Find where the given text appears and provide that cell's center as (X, Y) coordinate. 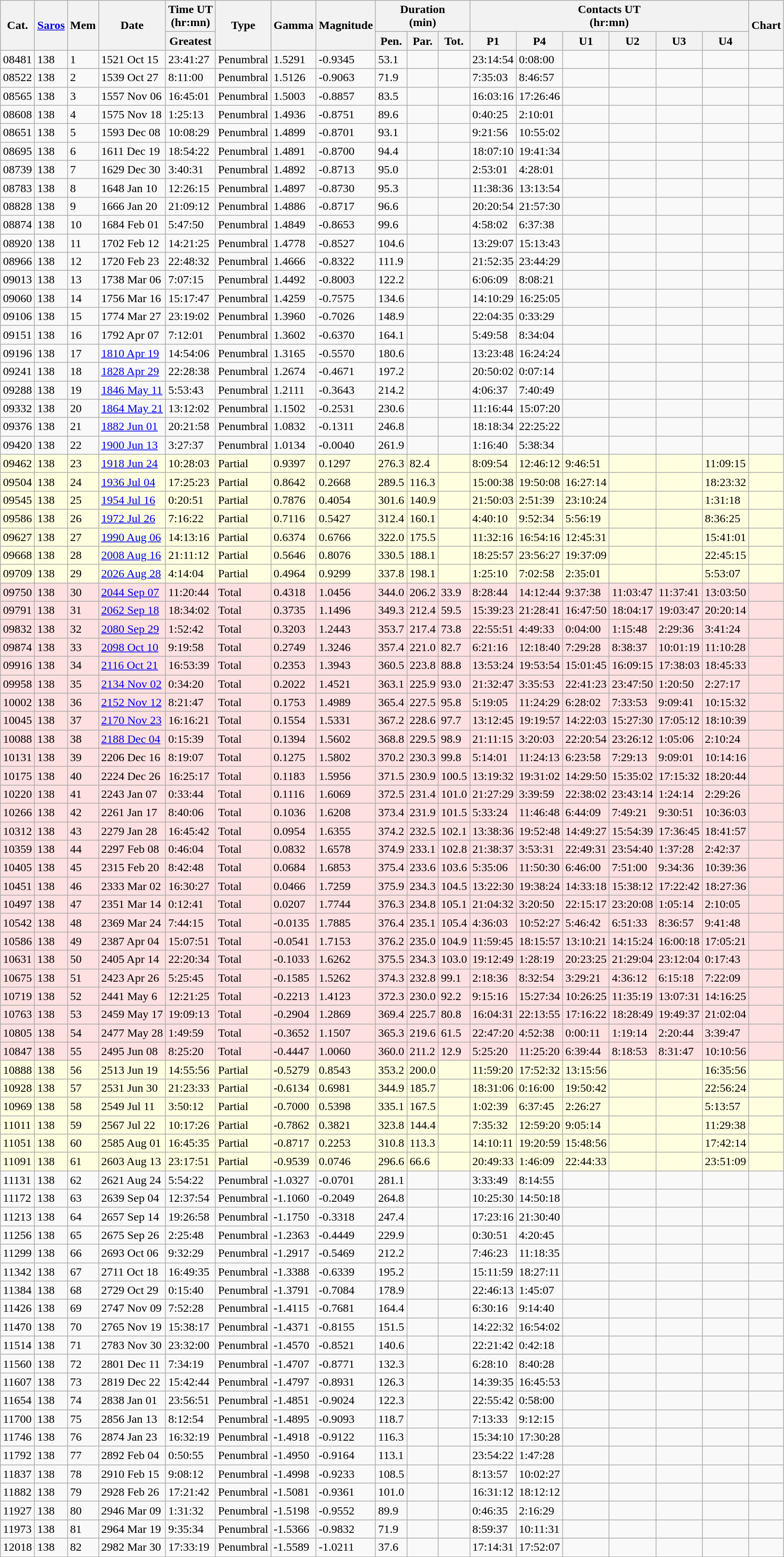
13:23:48 (493, 353)
11:20:44 (190, 592)
4:40:10 (493, 518)
1756 Mar 16 (132, 298)
235.0 (423, 941)
39 (83, 757)
16:24:24 (539, 353)
104.5 (454, 886)
50 (83, 959)
08481 (17, 59)
2080 Sep 29 (132, 629)
0.7876 (294, 500)
1936 Jul 04 (132, 482)
-0.3318 (345, 1217)
18:31:06 (493, 1088)
8:46:57 (539, 78)
8:14:55 (539, 1180)
2369 Mar 24 (132, 923)
13:13:54 (539, 188)
08522 (17, 78)
9:09:01 (679, 757)
53 (83, 1015)
21:30:40 (539, 1217)
376.4 (391, 923)
1:25:10 (493, 574)
11299 (17, 1253)
1:02:39 (493, 1106)
10359 (17, 849)
323.8 (391, 1125)
0.0207 (294, 904)
375.9 (391, 886)
9:08:12 (190, 1474)
7:40:49 (539, 390)
45 (83, 868)
-1.1060 (294, 1198)
1.6578 (345, 849)
83.5 (391, 96)
200.0 (423, 1070)
2838 Jan 01 (132, 1400)
101.5 (454, 812)
2116 Oct 21 (132, 666)
-1.5198 (294, 1511)
6:46:00 (586, 868)
100.5 (454, 776)
22:28:38 (190, 372)
2026 Aug 28 (132, 574)
82 (83, 1547)
4:36:03 (493, 923)
2495 Jun 08 (132, 1051)
0.8543 (345, 1070)
5 (83, 133)
08874 (17, 224)
23:41:27 (190, 59)
44 (83, 849)
16:54:16 (539, 537)
14:39:35 (493, 1382)
93.0 (454, 684)
230.3 (423, 757)
23:17:51 (190, 1162)
22:49:31 (586, 849)
-0.9345 (345, 59)
92.2 (454, 996)
73 (83, 1382)
374.3 (391, 978)
1918 Jun 24 (132, 463)
22:15:17 (586, 904)
U2 (633, 41)
9:14:40 (539, 1308)
8:21:47 (190, 702)
-0.9233 (345, 1474)
0:16:00 (539, 1088)
21:52:35 (493, 262)
11384 (17, 1290)
16:45:01 (190, 96)
2152 Nov 12 (132, 702)
2008 Aug 16 (132, 556)
17:33:19 (190, 1547)
18:20:44 (726, 776)
54 (83, 1033)
16:35:56 (726, 1070)
09916 (17, 666)
-1.0327 (294, 1180)
11882 (17, 1492)
2657 Sep 14 (132, 1217)
11:32:16 (493, 537)
1:20:50 (679, 684)
U4 (726, 41)
11011 (17, 1125)
9:21:56 (493, 133)
10928 (17, 1088)
09709 (17, 574)
72 (83, 1363)
P1 (493, 41)
-0.9539 (294, 1162)
9:52:34 (539, 518)
322.0 (391, 537)
0.0832 (294, 849)
1990 Aug 06 (132, 537)
11:59:45 (493, 941)
4:49:33 (539, 629)
-0.0541 (294, 941)
8:34:04 (539, 335)
1:31:32 (190, 1511)
22:55:51 (493, 629)
-1.4851 (294, 1400)
1.4778 (294, 243)
11342 (17, 1272)
2044 Sep 07 (132, 592)
0.3735 (294, 611)
15 (83, 317)
8:13:57 (493, 1474)
365.4 (391, 702)
2946 Mar 09 (132, 1511)
105.1 (454, 904)
Chart (766, 25)
-0.2531 (345, 408)
-0.8751 (345, 114)
27 (83, 537)
225.9 (423, 684)
-0.8931 (345, 1382)
1.6355 (345, 831)
-0.4449 (345, 1235)
1.4521 (345, 684)
2315 Feb 20 (132, 868)
2:10:01 (539, 114)
22:25:22 (539, 427)
18:15:57 (539, 941)
10:15:32 (726, 702)
4:06:37 (493, 390)
-0.6339 (345, 1272)
8:42:48 (190, 868)
89.6 (391, 114)
75 (83, 1418)
2206 Dec 16 (132, 757)
375.5 (391, 959)
5:54:22 (190, 1180)
108.5 (391, 1474)
66 (83, 1253)
14:55:56 (190, 1070)
1.5126 (294, 78)
-0.5570 (345, 353)
1.2869 (345, 1015)
1.4492 (294, 280)
1684 Feb 01 (132, 224)
68 (83, 1290)
1:49:59 (190, 1033)
1.4123 (345, 996)
14:22:32 (493, 1327)
25 (83, 500)
10719 (17, 996)
360.0 (391, 1051)
22:38:02 (586, 794)
13 (83, 280)
49 (83, 941)
0:15:40 (190, 1290)
-0.7575 (345, 298)
376.3 (391, 904)
18:04:17 (633, 611)
0.2668 (345, 482)
-1.4797 (294, 1382)
0:33:29 (539, 317)
234.8 (423, 904)
1846 May 11 (132, 390)
-1.4998 (294, 1474)
9:09:41 (679, 702)
76 (83, 1437)
0.1183 (294, 776)
330.5 (391, 556)
18:28:49 (633, 1015)
7:51:00 (633, 868)
15:11:59 (493, 1272)
231.9 (423, 812)
71 (83, 1345)
8:40:06 (190, 812)
2:16:29 (539, 1511)
2531 Jun 30 (132, 1088)
1:46:09 (539, 1162)
23:56:51 (190, 1400)
18:12:12 (539, 1492)
10088 (17, 739)
2243 Jan 07 (132, 794)
0.2022 (294, 684)
9:34:36 (679, 868)
22:41:23 (586, 684)
2:26:27 (586, 1106)
16:16:21 (190, 721)
2549 Jul 11 (132, 1106)
55 (83, 1051)
122.3 (391, 1400)
5:35:06 (493, 868)
7:16:22 (190, 518)
103.0 (454, 959)
1666 Jan 20 (132, 206)
-1.0211 (345, 1547)
9 (83, 206)
8:25:20 (190, 1051)
1:28:19 (539, 959)
10:17:26 (190, 1125)
63 (83, 1198)
1593 Dec 08 (132, 133)
0:33:44 (190, 794)
17:38:03 (679, 666)
-1.4707 (294, 1363)
232.5 (423, 831)
2982 Mar 30 (132, 1547)
23:44:29 (539, 262)
3:41:24 (726, 629)
19:38:24 (539, 886)
1.3960 (294, 317)
11:59:20 (493, 1070)
1.6262 (345, 959)
21:11:12 (190, 556)
175.5 (423, 537)
164.4 (391, 1308)
0.1116 (294, 794)
11131 (17, 1180)
8:31:47 (679, 1051)
2910 Feb 15 (132, 1474)
12:46:12 (539, 463)
12:18:40 (539, 647)
9:37:38 (586, 592)
57 (83, 1088)
195.2 (391, 1272)
11:09:15 (726, 463)
373.4 (391, 812)
102.8 (454, 849)
2585 Aug 01 (132, 1143)
11470 (17, 1327)
229.5 (423, 739)
1:16:40 (493, 445)
99.1 (454, 978)
1:52:42 (190, 629)
10969 (17, 1106)
11091 (17, 1162)
-0.9164 (345, 1456)
1.7885 (345, 923)
1:37:28 (679, 849)
122.2 (391, 280)
337.8 (391, 574)
11:18:35 (539, 1253)
0.1297 (345, 463)
18:10:39 (726, 721)
8:19:07 (190, 757)
12:45:31 (586, 537)
0.3821 (345, 1125)
1720 Feb 23 (132, 262)
-0.6134 (294, 1088)
19:19:57 (539, 721)
9:30:51 (679, 812)
1.7153 (345, 941)
206.2 (423, 592)
140.9 (423, 500)
261.9 (391, 445)
10220 (17, 794)
18:45:33 (726, 666)
10:28:03 (190, 463)
360.5 (391, 666)
1.4259 (294, 298)
-0.1311 (345, 427)
2:29:36 (679, 629)
17:05:21 (726, 941)
4:20:45 (539, 1235)
0.0746 (345, 1162)
18:34:02 (190, 611)
10847 (17, 1051)
5:49:58 (493, 335)
19:20:59 (539, 1143)
12:21:25 (190, 996)
09545 (17, 500)
21:57:30 (539, 206)
10:14:16 (726, 757)
221.0 (423, 647)
09013 (17, 280)
14:16:25 (726, 996)
09376 (17, 427)
20:23:25 (586, 959)
10:08:29 (190, 133)
7:52:28 (190, 1308)
1.5003 (294, 96)
99.8 (454, 757)
375.4 (391, 868)
15:41:01 (726, 537)
14:13:16 (190, 537)
281.1 (391, 1180)
53.1 (391, 59)
20 (83, 408)
23:47:50 (633, 684)
2747 Nov 09 (132, 1308)
2:29:26 (726, 794)
301.6 (391, 500)
19:53:54 (539, 666)
67 (83, 1272)
61 (83, 1162)
18:23:32 (726, 482)
-0.3643 (345, 390)
16:30:27 (190, 886)
15:48:56 (586, 1143)
09288 (17, 390)
26 (83, 518)
349.3 (391, 611)
1521 Oct 15 (132, 59)
77 (83, 1456)
Par. (423, 41)
22:55:42 (493, 1400)
20:20:14 (726, 611)
0.9397 (294, 463)
235.1 (423, 923)
0:50:55 (190, 1456)
0.0466 (294, 886)
15:17:47 (190, 298)
4:36:12 (633, 978)
2928 Feb 26 (132, 1492)
38 (83, 739)
-1.4895 (294, 1418)
0.1753 (294, 702)
4:14:04 (190, 574)
11514 (17, 1345)
0:46:04 (190, 849)
5:13:57 (726, 1106)
178.9 (391, 1290)
33 (83, 647)
11:10:28 (726, 647)
13:19:32 (493, 776)
1.4892 (294, 169)
21:29:04 (633, 959)
59 (83, 1125)
37.6 (391, 1547)
2062 Sep 18 (132, 611)
1828 Apr 29 (132, 372)
1.5291 (294, 59)
09504 (17, 482)
2801 Dec 11 (132, 1363)
-0.2049 (345, 1198)
10451 (17, 886)
16:45:35 (190, 1143)
-0.7862 (294, 1125)
17:30:28 (539, 1437)
65 (83, 1235)
15:07:20 (539, 408)
-0.7026 (345, 317)
21:28:41 (539, 611)
118.7 (391, 1418)
376.2 (391, 941)
23:54:40 (633, 849)
16:03:16 (493, 96)
08565 (17, 96)
372.3 (391, 996)
88.8 (454, 666)
Cat. (17, 25)
3:27:37 (190, 445)
08739 (17, 169)
1539 Oct 27 (132, 78)
23:26:12 (633, 739)
2:27:17 (726, 684)
1954 Jul 16 (132, 500)
12.9 (454, 1051)
Duration(min) (423, 16)
08966 (17, 262)
9:41:48 (726, 923)
22:04:35 (493, 317)
14:15:24 (633, 941)
7:02:58 (539, 574)
10 (83, 224)
-0.8527 (345, 243)
2693 Oct 06 (132, 1253)
1 (83, 59)
10:52:27 (539, 923)
197.2 (391, 372)
78 (83, 1474)
217.4 (423, 629)
8:40:28 (539, 1363)
64 (83, 1217)
2333 Mar 02 (132, 886)
73.8 (454, 629)
11:24:29 (539, 702)
16:25:17 (190, 776)
0.2353 (294, 666)
08783 (17, 188)
14:10:29 (493, 298)
7:13:33 (493, 1418)
22:48:32 (190, 262)
247.4 (391, 1217)
23:51:09 (726, 1162)
7:29:13 (633, 757)
12:26:15 (190, 188)
19:09:13 (190, 1015)
17:22:42 (679, 886)
18:27:11 (539, 1272)
56 (83, 1070)
23:12:04 (679, 959)
8:38:37 (633, 647)
2279 Jan 28 (132, 831)
1702 Feb 12 (132, 243)
13:07:31 (679, 996)
19:50:08 (539, 482)
7 (83, 169)
23:54:22 (493, 1456)
1900 Jun 13 (132, 445)
5:46:42 (586, 923)
-0.8730 (345, 188)
17:52:32 (539, 1070)
-0.9361 (345, 1492)
15:38:17 (190, 1327)
4 (83, 114)
12:59:20 (539, 1125)
11:35:19 (633, 996)
-1.4950 (294, 1456)
2874 Jan 23 (132, 1437)
15:42:44 (190, 1382)
95.8 (454, 702)
36 (83, 702)
0:12:41 (190, 904)
-0.3652 (294, 1033)
6:39:44 (586, 1051)
21:04:32 (493, 904)
5:47:50 (190, 224)
1.4936 (294, 114)
1810 Apr 19 (132, 353)
42 (83, 812)
-0.9063 (345, 78)
09420 (17, 445)
10131 (17, 757)
0.1036 (294, 812)
-0.8155 (345, 1327)
0.8642 (294, 482)
17:05:12 (679, 721)
1972 Jul 26 (132, 518)
-1.1750 (294, 1217)
15:35:02 (633, 776)
1:15:48 (633, 629)
10497 (17, 904)
69 (83, 1308)
5:14:01 (493, 757)
9:15:16 (493, 996)
09332 (17, 408)
0.1275 (294, 757)
369.4 (391, 1015)
Tot. (454, 41)
0:40:25 (493, 114)
08608 (17, 114)
11172 (17, 1198)
94.4 (391, 151)
14:49:27 (586, 831)
15:01:45 (586, 666)
2:42:37 (726, 849)
14:22:03 (586, 721)
18:27:36 (726, 886)
1.4989 (345, 702)
7:35:03 (493, 78)
41 (83, 794)
2765 Nov 19 (132, 1327)
18:25:57 (493, 556)
6:23:58 (586, 757)
14:12:44 (539, 592)
5:56:19 (586, 518)
4:58:02 (493, 224)
1.2111 (294, 390)
151.5 (391, 1327)
1.3246 (345, 647)
09241 (17, 372)
37 (83, 721)
23:10:24 (586, 500)
2170 Nov 23 (132, 721)
16:49:35 (190, 1272)
0.4318 (294, 592)
0:15:39 (190, 739)
3:39:59 (539, 794)
22:20:54 (586, 739)
-1.5081 (294, 1492)
160.1 (423, 518)
6:21:16 (493, 647)
-0.1585 (294, 978)
0:30:51 (493, 1235)
22 (83, 445)
17:36:45 (679, 831)
31 (83, 611)
11607 (17, 1382)
11:37:41 (679, 592)
13:03:50 (726, 592)
Mem (83, 25)
211.2 (423, 1051)
10:55:02 (539, 133)
1:05:14 (679, 904)
22:45:15 (726, 556)
08651 (17, 133)
1.6069 (345, 794)
16:45:42 (190, 831)
Date (132, 25)
10:10:56 (726, 1051)
-0.9832 (345, 1529)
8:28:44 (493, 592)
3:29:21 (586, 978)
23:43:14 (633, 794)
21:27:29 (493, 794)
0.4054 (345, 500)
2224 Dec 26 (132, 776)
212.4 (423, 611)
225.7 (423, 1015)
7:07:15 (190, 280)
3:50:12 (190, 1106)
62 (83, 1180)
1.3943 (345, 666)
95.3 (391, 188)
2729 Oct 29 (132, 1290)
335.1 (391, 1106)
2513 Jun 19 (132, 1070)
09106 (17, 317)
11:50:30 (539, 868)
1.6853 (345, 868)
2:51:39 (539, 500)
20:50:02 (493, 372)
3:20:03 (539, 739)
5:25:45 (190, 978)
21:23:33 (190, 1088)
10:39:36 (726, 868)
20:21:58 (190, 427)
370.2 (391, 757)
28 (83, 556)
Magnitude (345, 25)
0.2253 (345, 1143)
08695 (17, 151)
344.0 (391, 592)
102.1 (454, 831)
35 (83, 684)
2188 Dec 04 (132, 739)
1.6208 (345, 812)
2 (83, 78)
6 (83, 151)
2405 Apr 14 (132, 959)
-0.8322 (345, 262)
140.6 (391, 1345)
19 (83, 390)
3:39:47 (726, 1033)
374.2 (391, 831)
08828 (17, 206)
Gamma (294, 25)
11:29:38 (726, 1125)
10266 (17, 812)
0:46:35 (493, 1511)
5:19:05 (493, 702)
7:46:23 (493, 1253)
4:28:01 (539, 169)
18:41:57 (726, 831)
Contacts UT(hr:mn) (609, 16)
7:33:53 (633, 702)
10:02:27 (539, 1474)
7:49:21 (633, 812)
2964 Mar 19 (132, 1529)
P4 (539, 41)
48 (83, 923)
353.7 (391, 629)
21:50:03 (493, 500)
233.1 (423, 849)
0:20:51 (190, 500)
2:20:44 (679, 1033)
0:34:20 (190, 684)
10:01:19 (679, 647)
7:12:01 (190, 335)
16:31:12 (493, 1492)
18:54:22 (190, 151)
Greatest (190, 41)
1.4899 (294, 133)
10002 (17, 702)
6:44:09 (586, 812)
363.1 (391, 684)
1.5602 (345, 739)
52 (83, 996)
8 (83, 188)
1.4886 (294, 206)
-0.0040 (345, 445)
40 (83, 776)
180.6 (391, 353)
1629 Dec 30 (132, 169)
1:47:28 (539, 1456)
4:52:38 (539, 1033)
13:15:56 (586, 1070)
9:32:29 (190, 1253)
24 (83, 482)
0.0684 (294, 868)
5:53:07 (726, 574)
11927 (17, 1511)
21:32:47 (493, 684)
19:12:49 (493, 959)
1.1507 (345, 1033)
19:03:47 (679, 611)
-1.2917 (294, 1253)
80.8 (454, 1015)
164.1 (391, 335)
2459 May 17 (132, 1015)
2423 Apr 26 (132, 978)
22:47:20 (493, 1033)
233.6 (423, 868)
46 (83, 886)
0.1394 (294, 739)
1.5802 (345, 757)
U3 (679, 41)
2639 Sep 04 (132, 1198)
1792 Apr 07 (132, 335)
0.9299 (345, 574)
16:00:18 (679, 941)
2:35:01 (586, 574)
15:27:30 (633, 721)
3:53:31 (539, 849)
3:35:53 (539, 684)
-0.4671 (345, 372)
-0.4447 (294, 1051)
82.4 (423, 463)
1.4897 (294, 188)
344.9 (391, 1088)
227.5 (423, 702)
0.6981 (345, 1088)
15:13:43 (539, 243)
18:18:34 (493, 427)
-0.9024 (345, 1400)
8:11:00 (190, 78)
11:25:20 (539, 1051)
5:33:24 (493, 812)
10175 (17, 776)
09750 (17, 592)
6:06:09 (493, 280)
97.7 (454, 721)
2134 Nov 02 (132, 684)
8:32:54 (539, 978)
10763 (17, 1015)
-0.8701 (345, 133)
16:45:53 (539, 1382)
-0.8771 (345, 1363)
59.5 (454, 611)
-0.7681 (345, 1308)
1.2443 (345, 629)
15:27:34 (539, 996)
34 (83, 666)
11213 (17, 1217)
0:08:00 (539, 59)
1.4849 (294, 224)
-0.7084 (345, 1290)
-0.8653 (345, 224)
367.2 (391, 721)
7:44:15 (190, 923)
10:25:30 (493, 1198)
1:25:13 (190, 114)
167.5 (423, 1106)
-1.3388 (294, 1272)
16:09:15 (633, 666)
17:23:16 (493, 1217)
5:38:34 (539, 445)
17:15:32 (679, 776)
17:14:31 (493, 1547)
93.1 (391, 133)
15:54:39 (633, 831)
15:39:23 (493, 611)
22:13:55 (539, 1015)
8:18:53 (633, 1051)
10045 (17, 721)
19:31:02 (539, 776)
09791 (17, 611)
66.6 (423, 1162)
229.9 (391, 1235)
22:46:13 (493, 1290)
6:28:02 (586, 702)
7:35:32 (493, 1125)
11:16:44 (493, 408)
357.4 (391, 647)
10:36:03 (726, 812)
1.2674 (294, 372)
10405 (17, 868)
0.6374 (294, 537)
10542 (17, 923)
14:21:25 (190, 243)
23:32:00 (190, 1345)
8:36:57 (679, 923)
29 (83, 574)
0.5427 (345, 518)
1.0456 (345, 592)
1.3602 (294, 335)
6:37:45 (539, 1106)
43 (83, 831)
3:40:31 (190, 169)
23:19:02 (190, 317)
2711 Oct 18 (132, 1272)
276.3 (391, 463)
132.3 (391, 1363)
80 (83, 1511)
09586 (17, 518)
16:25:05 (539, 298)
11 (83, 243)
-0.8521 (345, 1345)
7:34:19 (190, 1363)
0.1554 (294, 721)
-0.0135 (294, 923)
-0.0701 (345, 1180)
14:50:18 (539, 1198)
21:02:04 (726, 1015)
1.5956 (345, 776)
2441 May 6 (132, 996)
1864 May 21 (132, 408)
-1.5589 (294, 1547)
0.4964 (294, 574)
15:00:38 (493, 482)
10:26:25 (586, 996)
2:18:36 (493, 978)
32 (83, 629)
103.6 (454, 868)
98.9 (454, 739)
09958 (17, 684)
60 (83, 1143)
Saros (51, 25)
-1.2363 (294, 1235)
148.9 (391, 317)
19:50:42 (586, 1088)
9:35:34 (190, 1529)
2567 Jul 22 (132, 1125)
11837 (17, 1474)
30 (83, 592)
1.7744 (345, 904)
228.6 (423, 721)
1:05:06 (679, 739)
212.2 (391, 1253)
289.5 (391, 482)
223.8 (423, 666)
33.9 (454, 592)
3:33:49 (493, 1180)
2:10:05 (726, 904)
1.1502 (294, 408)
-1.4115 (294, 1308)
10:11:31 (539, 1529)
3 (83, 96)
1.5262 (345, 978)
11973 (17, 1529)
1:31:18 (726, 500)
8:08:21 (539, 280)
12018 (17, 1547)
23:56:27 (539, 556)
198.1 (423, 574)
09627 (17, 537)
19:37:09 (586, 556)
51 (83, 978)
16:27:14 (586, 482)
19:52:48 (539, 831)
70 (83, 1327)
18:07:10 (493, 151)
17 (83, 353)
21 (83, 427)
0.2749 (294, 647)
10675 (17, 978)
10312 (17, 831)
82.7 (454, 647)
22:44:33 (586, 1162)
14:33:18 (586, 886)
2261 Jan 17 (132, 812)
99.6 (391, 224)
104.9 (454, 941)
1.3165 (294, 353)
14:10:11 (493, 1143)
8:59:37 (493, 1529)
11:46:48 (539, 812)
1.0060 (345, 1051)
2387 Apr 04 (132, 941)
10586 (17, 941)
79 (83, 1492)
230.6 (391, 408)
185.7 (423, 1088)
11654 (17, 1400)
144.4 (423, 1125)
11426 (17, 1308)
9:46:51 (586, 463)
23:14:54 (493, 59)
13:53:24 (493, 666)
09151 (17, 335)
89.9 (391, 1511)
2098 Oct 10 (132, 647)
365.3 (391, 1033)
3:20:50 (539, 904)
-0.2213 (294, 996)
0.8076 (345, 556)
6:15:18 (679, 978)
-0.1033 (294, 959)
09874 (17, 647)
20:20:54 (493, 206)
0.5646 (294, 556)
17:21:42 (190, 1492)
1648 Jan 10 (132, 188)
1611 Dec 19 (132, 151)
310.8 (391, 1143)
21:09:12 (190, 206)
13:10:21 (586, 941)
11:38:36 (493, 188)
12:37:54 (190, 1198)
1774 Mar 27 (132, 317)
2892 Feb 04 (132, 1456)
105.4 (454, 923)
95.0 (391, 169)
6:51:33 (633, 923)
-0.8713 (345, 169)
-0.7000 (294, 1106)
11700 (17, 1418)
1557 Nov 06 (132, 96)
-1.4570 (294, 1345)
8:36:25 (726, 518)
1:19:14 (633, 1033)
-0.8857 (345, 96)
214.2 (391, 390)
1.4666 (294, 262)
2:25:48 (190, 1235)
9:05:14 (586, 1125)
312.4 (391, 518)
1.0134 (294, 445)
2603 Aug 13 (132, 1162)
2351 Mar 14 (132, 904)
Time UT(hr:mn) (190, 16)
1882 Jun 01 (132, 427)
6:30:16 (493, 1308)
111.9 (391, 262)
2:53:01 (493, 169)
2856 Jan 13 (132, 1418)
16:53:39 (190, 666)
18 (83, 372)
1738 Mar 06 (132, 280)
2621 Aug 24 (132, 1180)
1.4891 (294, 151)
23:20:08 (633, 904)
6:28:10 (493, 1363)
-0.8700 (345, 151)
264.8 (391, 1198)
21:38:37 (493, 849)
0.5398 (345, 1106)
8:12:54 (190, 1418)
0:17:43 (726, 959)
11051 (17, 1143)
6:37:38 (539, 224)
219.6 (423, 1033)
0.3203 (294, 629)
126.3 (391, 1382)
47 (83, 904)
232.8 (423, 978)
23 (83, 463)
1:45:07 (539, 1290)
12 (83, 262)
2297 Feb 08 (132, 849)
13:12:45 (493, 721)
2819 Dec 22 (132, 1382)
Pen. (391, 41)
5:53:43 (190, 390)
17:16:22 (586, 1015)
10631 (17, 959)
13:29:07 (493, 243)
15:34:10 (493, 1437)
-0.2904 (294, 1015)
372.5 (391, 794)
1.0832 (294, 427)
11:03:47 (633, 592)
16:54:02 (539, 1327)
374.9 (391, 849)
188.1 (423, 556)
14:29:50 (586, 776)
104.6 (391, 243)
9:19:58 (190, 647)
17:52:07 (539, 1547)
16:04:31 (493, 1015)
15:38:12 (633, 886)
17:26:46 (539, 96)
19:41:34 (539, 151)
96.6 (391, 206)
2:10:24 (726, 739)
09668 (17, 556)
2783 Nov 30 (132, 1345)
8:09:54 (493, 463)
1575 Nov 18 (132, 114)
7:29:28 (586, 647)
17:25:23 (190, 482)
0:00:11 (586, 1033)
134.6 (391, 298)
09462 (17, 463)
74 (83, 1400)
22:20:34 (190, 959)
19:49:37 (679, 1015)
09196 (17, 353)
-1.3791 (294, 1290)
08920 (17, 243)
1.7259 (345, 886)
-0.6370 (345, 335)
246.8 (391, 427)
22:21:42 (493, 1345)
16 (83, 335)
-0.9122 (345, 1437)
0.0954 (294, 831)
61.5 (454, 1033)
231.4 (423, 794)
0.7116 (294, 518)
0.6766 (345, 537)
5:25:20 (493, 1051)
1.5331 (345, 721)
19:26:58 (190, 1217)
-0.5279 (294, 1070)
16:47:50 (586, 611)
371.5 (391, 776)
1.1496 (345, 611)
20:49:33 (493, 1162)
13:22:30 (493, 886)
0:07:14 (539, 372)
11:24:13 (539, 757)
09832 (17, 629)
0:58:00 (539, 1400)
58 (83, 1106)
Type (243, 25)
09060 (17, 298)
16:32:19 (190, 1437)
-0.8003 (345, 280)
-1.4371 (294, 1327)
-0.5469 (345, 1253)
7:22:09 (726, 978)
-0.9552 (345, 1511)
0:04:00 (586, 629)
13:12:02 (190, 408)
11560 (17, 1363)
15:07:51 (190, 941)
230.9 (423, 776)
10805 (17, 1033)
-0.9093 (345, 1418)
21:11:15 (493, 739)
296.6 (391, 1162)
U1 (586, 41)
1:24:14 (679, 794)
10888 (17, 1070)
14 (83, 298)
-1.5366 (294, 1529)
11256 (17, 1235)
11792 (17, 1456)
2675 Sep 26 (132, 1235)
353.2 (391, 1070)
14:54:06 (190, 353)
230.0 (423, 996)
113.1 (391, 1456)
-1.4918 (294, 1437)
2477 May 28 (132, 1033)
368.8 (391, 739)
11746 (17, 1437)
13:38:36 (493, 831)
17:42:14 (726, 1143)
113.3 (423, 1143)
9:12:15 (539, 1418)
81 (83, 1529)
0:42:18 (539, 1345)
22:56:24 (726, 1088)
